Output the [x, y] coordinate of the center of the cell containing the given text.  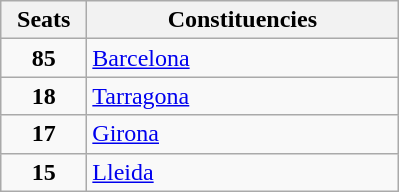
15 [44, 172]
17 [44, 134]
85 [44, 58]
Constituencies [242, 20]
Lleida [242, 172]
Barcelona [242, 58]
Girona [242, 134]
18 [44, 96]
Tarragona [242, 96]
Seats [44, 20]
